Return the [x, y] coordinate for the center point of the cell that contains the specified text.  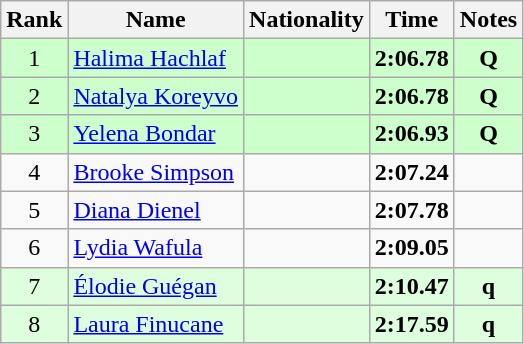
8 [34, 324]
Halima Hachlaf [156, 58]
2:17.59 [412, 324]
5 [34, 210]
Time [412, 20]
Natalya Koreyvo [156, 96]
2 [34, 96]
Nationality [307, 20]
7 [34, 286]
Élodie Guégan [156, 286]
2:10.47 [412, 286]
2:06.93 [412, 134]
2:07.24 [412, 172]
3 [34, 134]
1 [34, 58]
Brooke Simpson [156, 172]
Diana Dienel [156, 210]
Name [156, 20]
Laura Finucane [156, 324]
6 [34, 248]
Yelena Bondar [156, 134]
Notes [488, 20]
4 [34, 172]
2:07.78 [412, 210]
Lydia Wafula [156, 248]
2:09.05 [412, 248]
Rank [34, 20]
